Output the [X, Y] coordinate of the center of the cell containing the given text.  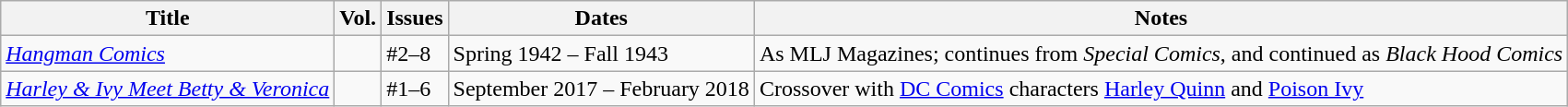
#2–8 [415, 53]
As MLJ Magazines; continues from Special Comics, and continued as Black Hood Comics [1161, 53]
September 2017 – February 2018 [601, 89]
Spring 1942 – Fall 1943 [601, 53]
Vol. [358, 18]
Title [168, 18]
Dates [601, 18]
Harley & Ivy Meet Betty & Veronica [168, 89]
#1–6 [415, 89]
Crossover with DC Comics characters Harley Quinn and Poison Ivy [1161, 89]
Issues [415, 18]
Hangman Comics [168, 53]
Notes [1161, 18]
